Search for the cell housing the specified text and yield its (x, y) center coordinate. 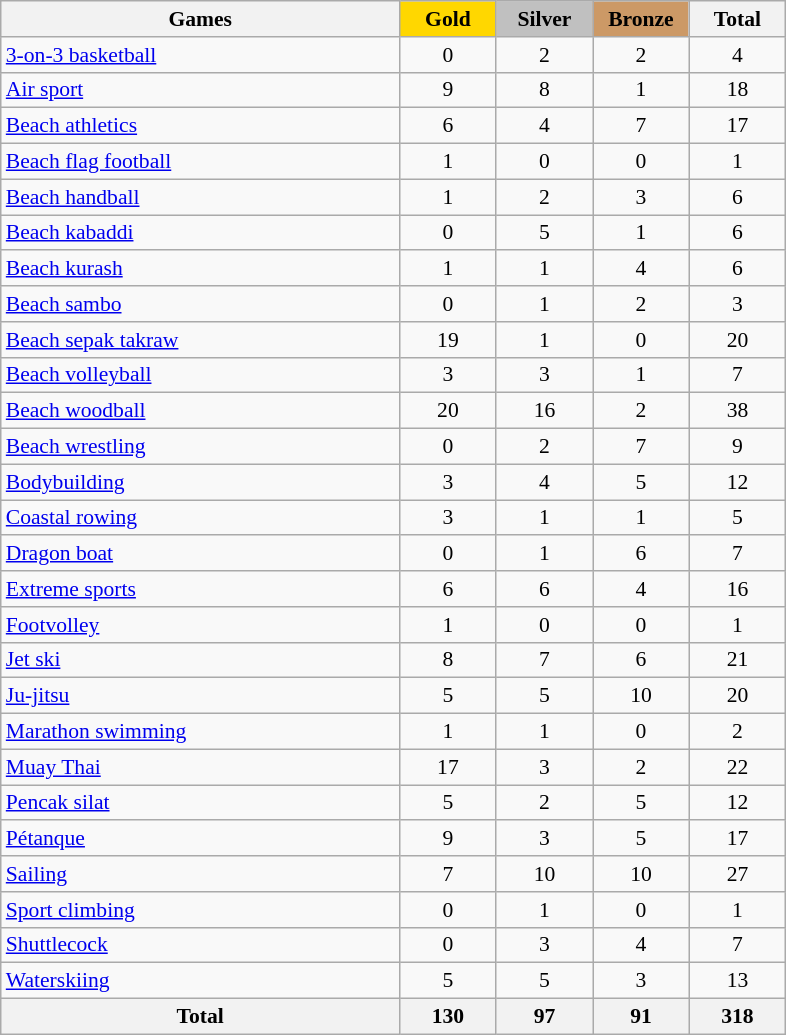
19 (448, 339)
Waterskiing (200, 981)
Beach flag football (200, 161)
Beach sepak takraw (200, 339)
38 (738, 411)
21 (738, 660)
Bronze (642, 19)
Footvolley (200, 624)
318 (738, 1016)
18 (738, 90)
Muay Thai (200, 767)
Coastal rowing (200, 518)
Sport climbing (200, 909)
130 (448, 1016)
Beach kurash (200, 268)
Beach handball (200, 197)
3-on-3 basketball (200, 54)
Silver (544, 19)
13 (738, 981)
Dragon boat (200, 553)
22 (738, 767)
97 (544, 1016)
27 (738, 874)
Ju-jitsu (200, 696)
Beach athletics (200, 126)
Jet ski (200, 660)
Shuttlecock (200, 945)
Beach wrestling (200, 446)
Beach sambo (200, 304)
Air sport (200, 90)
Extreme sports (200, 589)
Games (200, 19)
Beach volleyball (200, 375)
Sailing (200, 874)
91 (642, 1016)
Pétanque (200, 838)
Beach woodball (200, 411)
Bodybuilding (200, 482)
Pencak silat (200, 802)
Gold (448, 19)
Beach kabaddi (200, 232)
Marathon swimming (200, 731)
